Find where the given text appears and provide that cell's center as [x, y] coordinate. 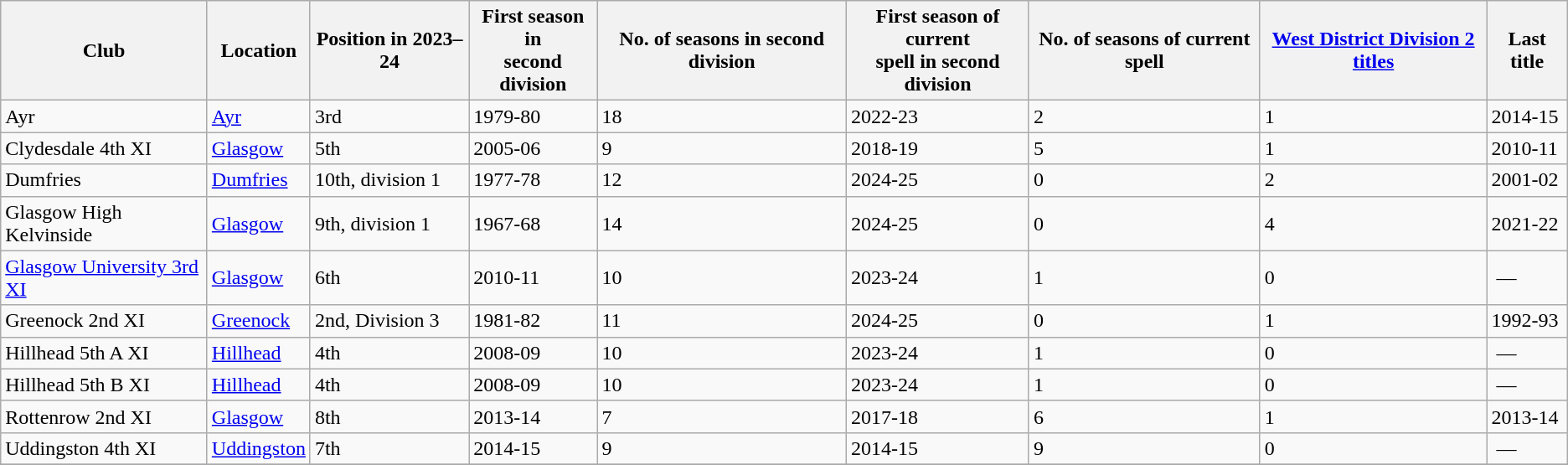
4 [1374, 223]
6 [1144, 416]
2022-23 [938, 116]
2021-22 [1527, 223]
Greenock 2nd XI [104, 321]
First season of currentspell in second division [938, 50]
9th, division 1 [389, 223]
Greenock [258, 321]
8th [389, 416]
Last title [1527, 50]
Glasgow University 3rd XI [104, 278]
Hillhead 5th A XI [104, 353]
Glasgow High Kelvinside [104, 223]
6th [389, 278]
11 [722, 321]
5th [389, 148]
Rottenrow 2nd XI [104, 416]
First season insecond division [533, 50]
3rd [389, 116]
No. of seasons of current spell [1144, 50]
Uddingston 4th XI [104, 448]
Hillhead 5th B XI [104, 385]
5 [1144, 148]
10th, division 1 [389, 180]
2018-19 [938, 148]
18 [722, 116]
14 [722, 223]
West District Division 2 titles [1374, 50]
Uddingston [258, 448]
7 [722, 416]
Position in 2023–24 [389, 50]
2017-18 [938, 416]
12 [722, 180]
No. of seasons in second division [722, 50]
1979-80 [533, 116]
1992-93 [1527, 321]
2nd, Division 3 [389, 321]
Club [104, 50]
2001-02 [1527, 180]
1981-82 [533, 321]
Location [258, 50]
Clydesdale 4th XI [104, 148]
7th [389, 448]
1977-78 [533, 180]
1967-68 [533, 223]
2005-06 [533, 148]
